Determine the [X, Y] coordinate at the center of the cell enclosing the given text.  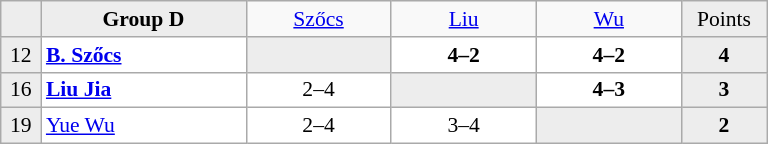
3–4 [464, 126]
2 [724, 126]
B. Szőcs [144, 55]
Szőcs [318, 19]
4–3 [608, 90]
3 [724, 90]
Wu [608, 19]
Yue Wu [144, 126]
4 [724, 55]
Liu [464, 19]
Group D [144, 19]
12 [21, 55]
Liu Jia [144, 90]
16 [21, 90]
19 [21, 126]
Points [724, 19]
